Determine the [X, Y] coordinate at the center of the cell enclosing the given text.  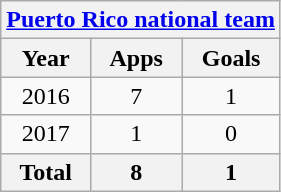
2016 [46, 96]
Goals [232, 58]
8 [136, 172]
Year [46, 58]
2017 [46, 134]
Total [46, 172]
Puerto Rico national team [141, 20]
Apps [136, 58]
7 [136, 96]
0 [232, 134]
